For the text-containing cell, return its midpoint in [X, Y] coordinate format. 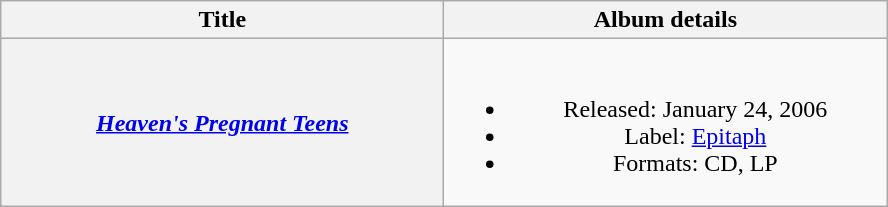
Heaven's Pregnant Teens [222, 122]
Released: January 24, 2006Label: EpitaphFormats: CD, LP [666, 122]
Album details [666, 20]
Title [222, 20]
